Capture the cell that displays the provided text and extract its (x, y) central coordinate. 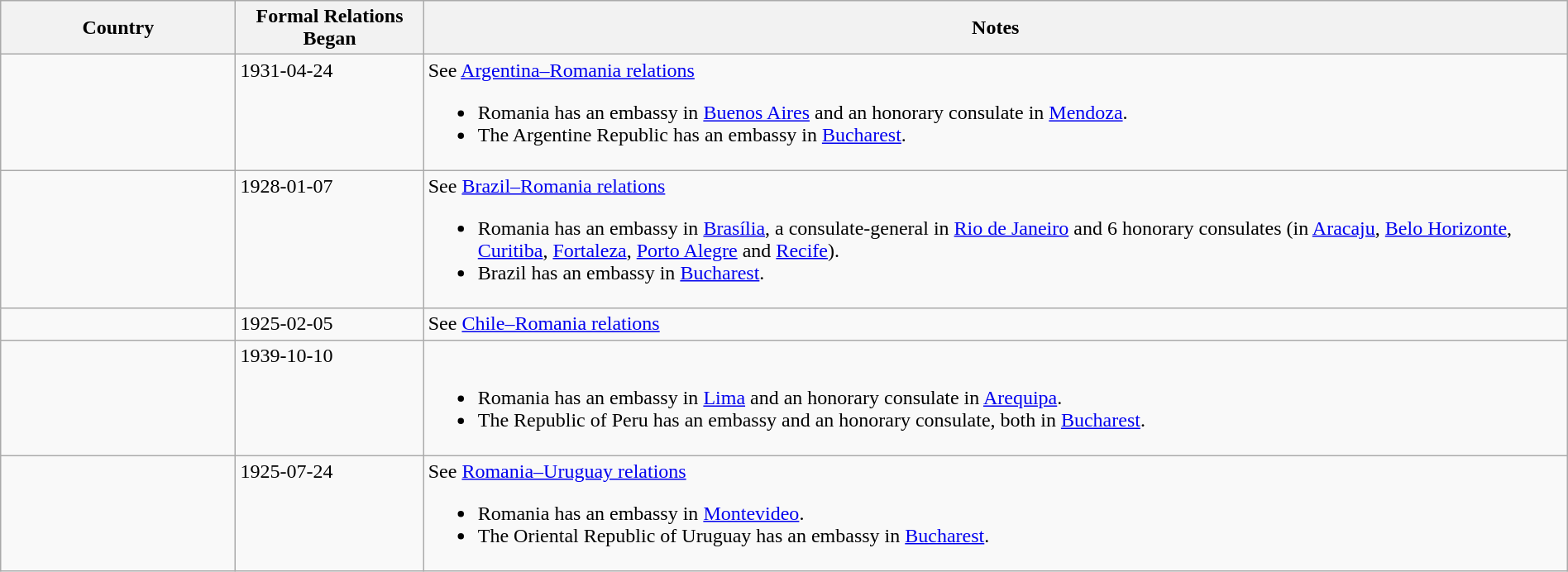
1925-02-05 (329, 324)
1931-04-24 (329, 112)
1925-07-24 (329, 513)
1939-10-10 (329, 398)
Formal Relations Began (329, 28)
See Chile–Romania relations (996, 324)
1928-01-07 (329, 240)
Notes (996, 28)
See Romania–Uruguay relationsRomania has an embassy in Montevideo.The Oriental Republic of Uruguay has an embassy in Bucharest. (996, 513)
Country (118, 28)
